Determine the (x, y) coordinate at the center of the cell enclosing the given text.  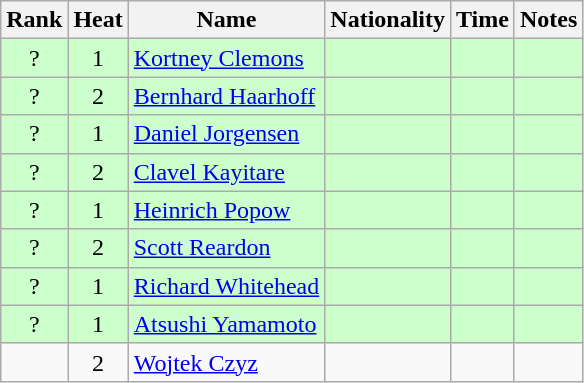
Time (483, 20)
Richard Whitehead (226, 286)
Atsushi Yamamoto (226, 324)
Daniel Jorgensen (226, 134)
Bernhard Haarhoff (226, 96)
Rank (34, 20)
Clavel Kayitare (226, 172)
Scott Reardon (226, 248)
Name (226, 20)
Notes (548, 20)
Kortney Clemons (226, 58)
Heat (98, 20)
Heinrich Popow (226, 210)
Wojtek Czyz (226, 362)
Nationality (388, 20)
